For the text-containing cell, return its midpoint in (X, Y) coordinate format. 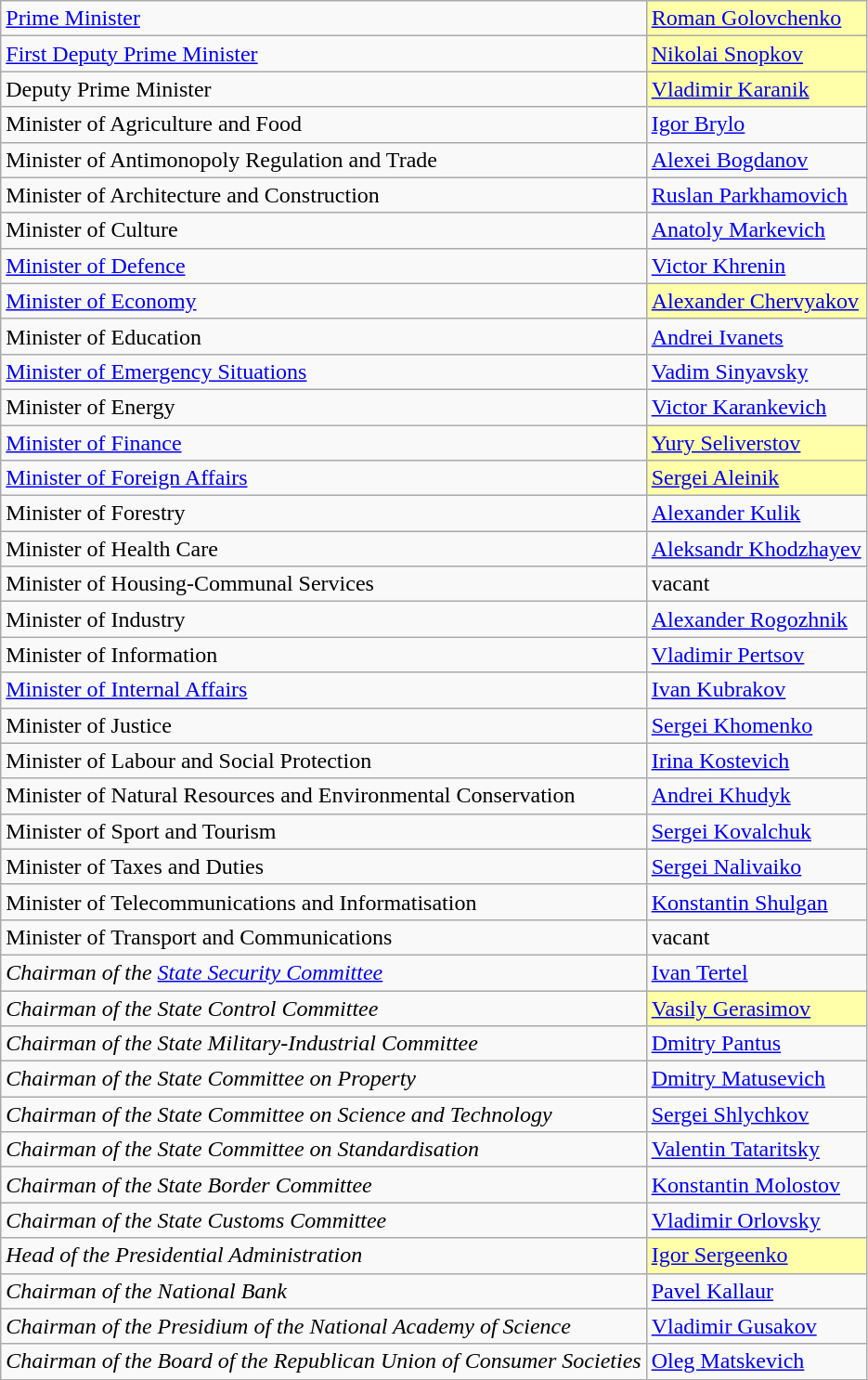
Vladimir Gusakov (756, 1326)
Minister of Energy (323, 407)
Anatoly Markevich (756, 230)
Vasily Gerasimov (756, 1008)
Sergei Aleinik (756, 478)
Dmitry Matusevich (756, 1079)
Chairman of the State Committee on Science and Technology (323, 1114)
Alexander Chervyakov (756, 301)
Minister of Natural Resources and Environmental Conservation (323, 796)
Chairman of the State Customs Committee (323, 1220)
Minister of Taxes and Duties (323, 866)
Minister of Industry (323, 619)
Alexei Bogdanov (756, 160)
Prime Minister (323, 19)
Chairman of the Board of the Republican Union of Consumer Societies (323, 1361)
Chairman of the State Committee on Property (323, 1079)
Igor Sergeenko (756, 1256)
Victor Khrenin (756, 266)
Alexander Rogozhnik (756, 619)
Minister of Sport and Tourism (323, 831)
Chairman of the State Border Committee (323, 1185)
Konstantin Shulgan (756, 902)
Minister of Transport and Communications (323, 937)
Pavel Kallaur (756, 1291)
Vladimir Karanik (756, 89)
Minister of Antimonopoly Regulation and Trade (323, 160)
Minister of Internal Affairs (323, 690)
Sergei Kovalchuk (756, 831)
Minister of Foreign Affairs (323, 478)
Minister of Justice (323, 725)
Alexander Kulik (756, 514)
Andrei Khudyk (756, 796)
Chairman of the National Bank (323, 1291)
Valentin Tataritsky (756, 1150)
Minister of Finance (323, 443)
Vladimir Orlovsky (756, 1220)
Minister of Education (323, 336)
Dmitry Pantus (756, 1044)
Minister of Culture (323, 230)
Head of the Presidential Administration (323, 1256)
Yury Seliverstov (756, 443)
Minister of Architecture and Construction (323, 195)
Minister of Housing-Communal Services (323, 584)
Minister of Emergency Situations (323, 371)
Minister of Labour and Social Protection (323, 761)
First Deputy Prime Minister (323, 54)
Ruslan Parkhamovich (756, 195)
Minister of Defence (323, 266)
Victor Karankevich (756, 407)
Minister of Information (323, 655)
Minister of Telecommunications and Informatisation (323, 902)
Vadim Sinyavsky (756, 371)
Oleg Matskevich (756, 1361)
Ivan Tertel (756, 972)
Chairman of the State Security Committee (323, 972)
Minister of Agriculture and Food (323, 124)
Chairman of the Presidium of the National Academy of Science (323, 1326)
Chairman of the State Control Committee (323, 1008)
Igor Brylo (756, 124)
Konstantin Molostov (756, 1185)
Vladimir Pertsov (756, 655)
Andrei Ivanets (756, 336)
Sergei Nalivaiko (756, 866)
Deputy Prime Minister (323, 89)
Aleksandr Khodzhayev (756, 549)
Irina Kostevich (756, 761)
Minister of Forestry (323, 514)
Chairman of the State Committee on Standardisation (323, 1150)
Roman Golovchenko (756, 19)
Chairman of the State Military-Industrial Committee (323, 1044)
Minister of Economy (323, 301)
Nikolai Snopkov (756, 54)
Sergei Khomenko (756, 725)
Sergei Shlychkov (756, 1114)
Ivan Kubrakov (756, 690)
Minister of Health Care (323, 549)
